Return the [x, y] coordinate for the center point of the cell that contains the specified text.  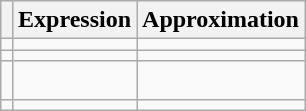
Expression [75, 20]
Approximation [221, 20]
